For the text-containing cell, return its midpoint in (X, Y) coordinate format. 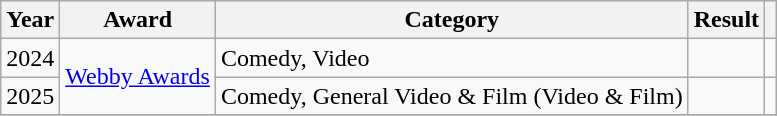
2025 (30, 96)
Webby Awards (138, 77)
2024 (30, 58)
Year (30, 20)
Comedy, Video (452, 58)
Comedy, General Video & Film (Video & Film) (452, 96)
Category (452, 20)
Award (138, 20)
Result (726, 20)
